Extract the [X, Y] coordinate from the center of the cell holding the provided text.  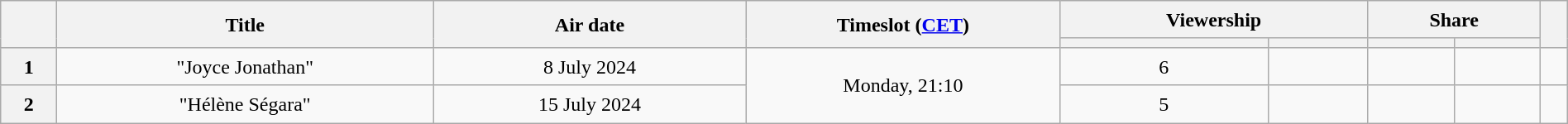
Air date [590, 25]
Monday, 21:10 [903, 84]
Timeslot (CET) [903, 25]
2 [29, 104]
"Hélène Ségara" [245, 104]
15 July 2024 [590, 104]
5 [1164, 104]
Share [1454, 20]
1 [29, 66]
"Joyce Jonathan" [245, 66]
6 [1164, 66]
8 July 2024 [590, 66]
Viewership [1214, 20]
Title [245, 25]
